Locate the cell with the specified text and output its [X, Y] center coordinate. 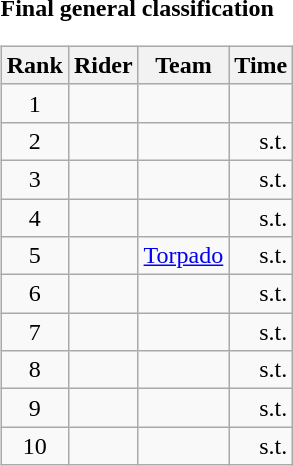
8 [34, 370]
Team [184, 65]
10 [34, 446]
Time [261, 65]
6 [34, 294]
Torpado [184, 256]
4 [34, 217]
3 [34, 179]
2 [34, 141]
9 [34, 408]
Rider [103, 65]
Rank [34, 65]
1 [34, 103]
5 [34, 256]
7 [34, 332]
